For the text-containing cell, return its midpoint in (x, y) coordinate format. 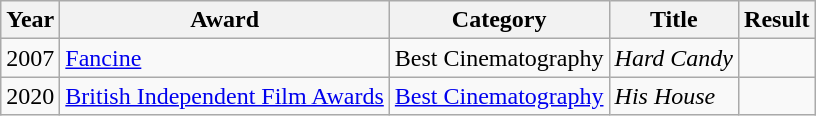
2020 (30, 96)
Year (30, 20)
2007 (30, 58)
Result (777, 20)
Award (225, 20)
Title (674, 20)
Fancine (225, 58)
Hard Candy (674, 58)
British Independent Film Awards (225, 96)
Category (499, 20)
His House (674, 96)
